Pinpoint the cell where the given text exists, returning its (X, Y) midpoint coordinate. 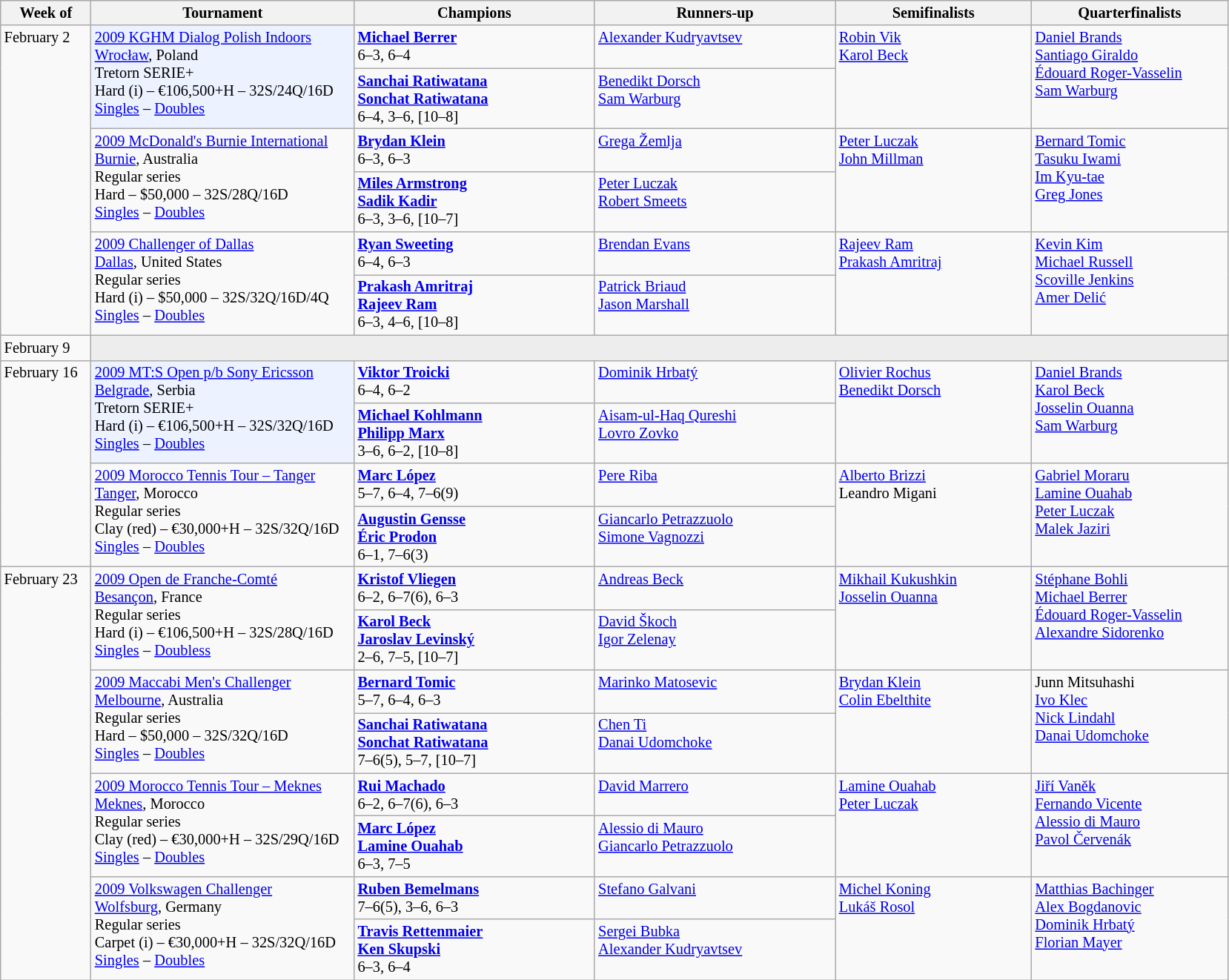
Matthias Bachinger Alex Bogdanovic Dominik Hrbatý Florian Mayer (1130, 928)
Michael Berrer6–3, 6–4 (474, 47)
Daniel Brands Santiago Giraldo Édouard Roger-Vasselin Sam Warburg (1130, 77)
Alessio di Mauro Giancarlo Petrazzuolo (715, 846)
Ruben Bemelmans7–6(5), 3–6, 6–3 (474, 898)
Brydan Klein Colin Ebelthite (934, 722)
2009 MT:S Open p/b Sony Ericsson Belgrade, SerbiaTretorn SERIE+Hard (i) – €106,500+H – 32S/32Q/16DSingles – Doubles (222, 412)
Alberto Brizzi Leandro Migani (934, 514)
Chen Ti Danai Udomchoke (715, 743)
Kristof Vliegen6–2, 6–7(6), 6–3 (474, 588)
Quarterfinalists (1130, 13)
David Škoch Igor Zelenay (715, 640)
Andreas Beck (715, 588)
Sergei Bubka Alexander Kudryavtsev (715, 950)
Gabriel Moraru Lamine Ouahab Peter Luczak Malek Jaziri (1130, 514)
Brydan Klein 6–3, 6–3 (474, 150)
Prakash Amritraj Rajeev Ram6–3, 4–6, [10–8] (474, 305)
Brendan Evans (715, 254)
Sanchai Ratiwatana Sonchat Ratiwatana7–6(5), 5–7, [10–7] (474, 743)
2009 Open de Franche-Comté Besançon, FranceRegular seriesHard (i) – €106,500+H – 32S/28Q/16DSingles – Doubless (222, 618)
Mikhail Kukushkin Josselin Ouanna (934, 618)
Miles Armstrong Sadik Kadir6–3, 3–6, [10–7] (474, 202)
Michel Koning Lukáš Rosol (934, 928)
Tournament (222, 13)
Kevin Kim Michael Russell Scoville Jenkins Amer Delić (1130, 283)
2009 Maccabi Men's Challenger Melbourne, AustraliaRegular seriesHard – $50,000 – 32S/32Q/16DSingles – Doubles (222, 722)
Marc López Lamine Ouahab6–3, 7–5 (474, 846)
Marinko Matosevic (715, 692)
Olivier Rochus Benedikt Dorsch (934, 412)
2009 Challenger of Dallas Dallas, United StatesRegular seriesHard (i) – $50,000 – 32S/32Q/16D/4QSingles – Doubles (222, 283)
February 23 (46, 772)
February 9 (46, 348)
Peter Luczak John Millman (934, 179)
February 2 (46, 180)
Giancarlo Petrazzuolo Simone Vagnozzi (715, 537)
Dominik Hrbatý (715, 382)
Bernard Tomic Tasuku Iwami Im Kyu-tae Greg Jones (1130, 179)
Stefano Galvani (715, 898)
Champions (474, 13)
Lamine Ouahab Peter Luczak (934, 824)
Alexander Kudryavtsev (715, 47)
Grega Žemlja (715, 150)
Ryan Sweeting6–4, 6–3 (474, 254)
Junn Mitsuhashi Ivo Klec Nick Lindahl Danai Udomchoke (1130, 722)
Rui Machado6–2, 6–7(6), 6–3 (474, 795)
Daniel Brands Karol Beck Josselin Ouanna Sam Warburg (1130, 412)
Rajeev Ram Prakash Amritraj (934, 283)
Sanchai Ratiwatana Sonchat Ratiwatana6–4, 3–6, [10–8] (474, 99)
2009 Morocco Tennis Tour – Tanger Tanger, MoroccoRegular seriesClay (red) – €30,000+H – 32S/32Q/16DSingles – Doubles (222, 514)
2009 McDonald's Burnie International Burnie, AustraliaRegular seriesHard – $50,000 – 32S/28Q/16DSingles – Doubles (222, 179)
Jiří Vaněk Fernando Vicente Alessio di Mauro Pavol Červenák (1130, 824)
2009 Morocco Tennis Tour – Meknes Meknes, MoroccoRegular seriesClay (red) – €30,000+H – 32S/29Q/16DSingles – Doubles (222, 824)
Week of (46, 13)
Semifinalists (934, 13)
Robin Vik Karol Beck (934, 77)
February 16 (46, 464)
2009 KGHM Dialog Polish Indoors Wrocław, PolandTretorn SERIE+Hard (i) – €106,500+H – 32S/24Q/16DSingles – Doubles (222, 77)
Peter Luczak Robert Smeets (715, 202)
Runners-up (715, 13)
Bernard Tomic5–7, 6–4, 6–3 (474, 692)
Benedikt Dorsch Sam Warburg (715, 99)
Marc López5–7, 6–4, 7–6(9) (474, 485)
Augustin Gensse Éric Prodon6–1, 7–6(3) (474, 537)
Michael Kohlmann Philipp Marx3–6, 6–2, [10–8] (474, 433)
Viktor Troicki6–4, 6–2 (474, 382)
Travis Rettenmaier Ken Skupski6–3, 6–4 (474, 950)
Pere Riba (715, 485)
2009 Volkswagen Challenger Wolfsburg, GermanyRegular seriesCarpet (i) – €30,000+H – 32S/32Q/16DSingles – Doubles (222, 928)
Stéphane Bohli Michael Berrer Édouard Roger-Vasselin Alexandre Sidorenko (1130, 618)
Karol Beck Jaroslav Levinský2–6, 7–5, [10–7] (474, 640)
David Marrero (715, 795)
Patrick Briaud Jason Marshall (715, 305)
Aisam-ul-Haq Qureshi Lovro Zovko (715, 433)
